Search for the cell housing the specified text and yield its [X, Y] center coordinate. 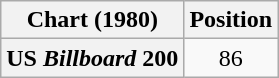
Position [231, 20]
US Billboard 200 [92, 58]
86 [231, 58]
Chart (1980) [92, 20]
